Capture the cell that displays the provided text and extract its (X, Y) central coordinate. 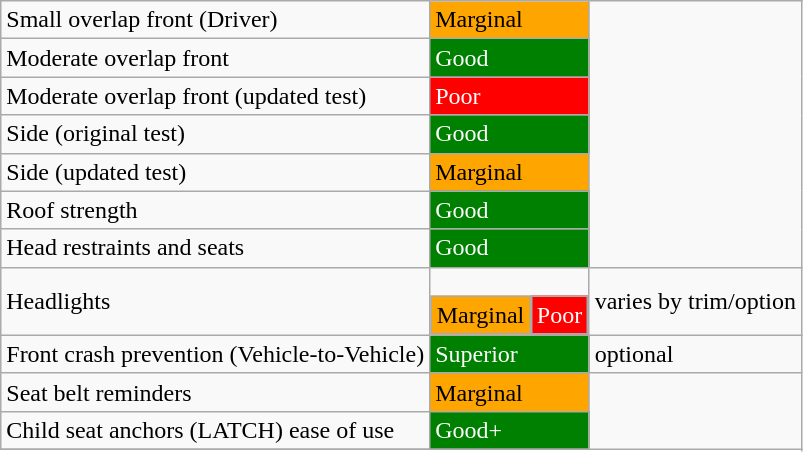
Good+ (510, 430)
optional (695, 354)
Side (updated test) (216, 172)
varies by trim/option (695, 301)
Moderate overlap front (updated test) (216, 96)
Head restraints and seats (216, 248)
Seat belt reminders (216, 392)
Marginal Poor (510, 301)
Front crash prevention (Vehicle-to-Vehicle) (216, 354)
Child seat anchors (LATCH) ease of use (216, 430)
Side (original test) (216, 134)
Moderate overlap front (216, 58)
Roof strength (216, 210)
Headlights (216, 301)
Superior (510, 354)
Small overlap front (Driver) (216, 20)
